Extract the [X, Y] coordinate from the center of the cell holding the provided text.  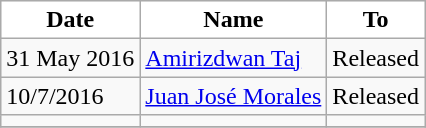
10/7/2016 [70, 96]
Amirizdwan Taj [234, 58]
To [376, 20]
Juan José Morales [234, 96]
31 May 2016 [70, 58]
Date [70, 20]
Name [234, 20]
